Identify which cell holds the provided text, then report its [X, Y] central coordinate. 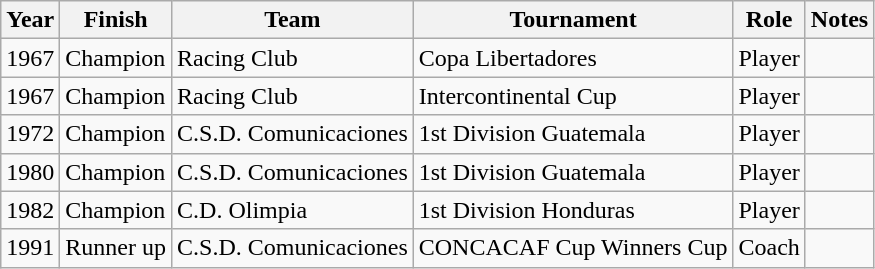
Intercontinental Cup [573, 96]
1972 [30, 134]
Role [769, 20]
CONCACAF Cup Winners Cup [573, 248]
Team [293, 20]
C.D. Olimpia [293, 210]
1982 [30, 210]
Year [30, 20]
Copa Libertadores [573, 58]
Notes [839, 20]
1980 [30, 172]
Coach [769, 248]
Finish [116, 20]
Tournament [573, 20]
Runner up [116, 248]
1991 [30, 248]
1st Division Honduras [573, 210]
